Return the [X, Y] coordinate for the center point of the cell that contains the specified text.  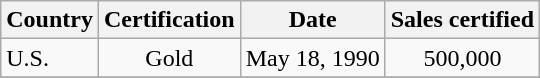
500,000 [462, 58]
Date [312, 20]
U.S. [50, 58]
Sales certified [462, 20]
Gold [169, 58]
May 18, 1990 [312, 58]
Certification [169, 20]
Country [50, 20]
